Locate the cell with the specified text and output its [x, y] center coordinate. 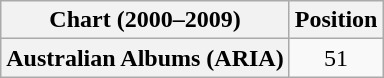
Chart (2000–2009) [145, 20]
51 [336, 58]
Australian Albums (ARIA) [145, 58]
Position [336, 20]
